Locate the cell with the specified text and output its (X, Y) center coordinate. 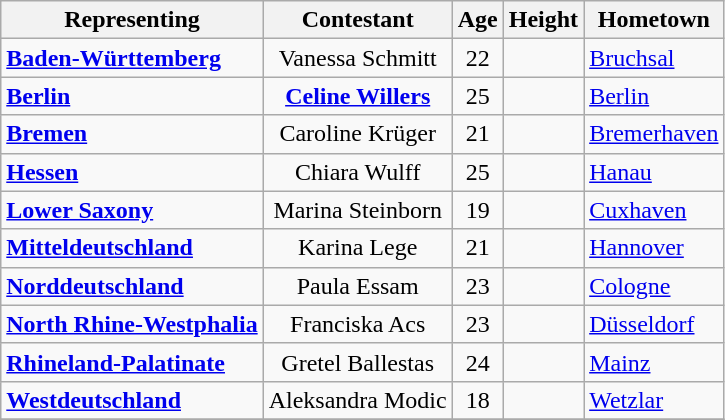
Hannover (654, 248)
Vanessa Schmitt (358, 58)
Age (478, 20)
Aleksandra Modic (358, 400)
Gretel Ballestas (358, 362)
Cuxhaven (654, 210)
Representing (132, 20)
Baden-Württemberg (132, 58)
Marina Steinborn (358, 210)
North Rhine-Westphalia (132, 324)
Chiara Wulff (358, 172)
18 (478, 400)
Height (543, 20)
Bremerhaven (654, 134)
Düsseldorf (654, 324)
Bruchsal (654, 58)
Mitteldeutschland (132, 248)
Celine Willers (358, 96)
19 (478, 210)
Cologne (654, 286)
Hometown (654, 20)
Karina Lege (358, 248)
Paula Essam (358, 286)
Wetzlar (654, 400)
22 (478, 58)
Rhineland-Palatinate (132, 362)
Hessen (132, 172)
Bremen (132, 134)
24 (478, 362)
Mainz (654, 362)
Caroline Krüger (358, 134)
Westdeutschland (132, 400)
Lower Saxony (132, 210)
Contestant (358, 20)
Franciska Acs (358, 324)
Hanau (654, 172)
Norddeutschland (132, 286)
